Return [X, Y] of the center of cell containing provided text 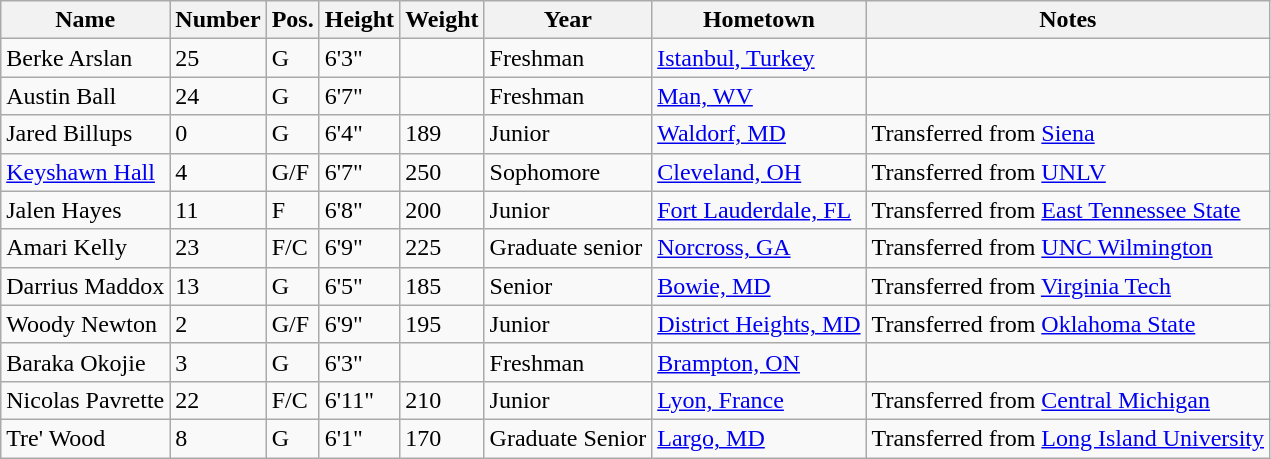
Weight [442, 20]
11 [218, 210]
Keyshawn Hall [86, 172]
2 [218, 324]
170 [442, 438]
Woody Newton [86, 324]
Senior [568, 286]
Nicolas Pavrette [86, 400]
Graduate senior [568, 248]
Darrius Maddox [86, 286]
Transferred from Oklahoma State [1068, 324]
Transferred from Long Island University [1068, 438]
0 [218, 134]
210 [442, 400]
Fort Lauderdale, FL [759, 210]
Hometown [759, 20]
Graduate Senior [568, 438]
Transferred from East Tennessee State [1068, 210]
Transferred from UNC Wilmington [1068, 248]
Transferred from Central Michigan [1068, 400]
8 [218, 438]
189 [442, 134]
Jared Billups [86, 134]
Amari Kelly [86, 248]
Istanbul, Turkey [759, 58]
6'5" [359, 286]
Year [568, 20]
225 [442, 248]
Sophomore [568, 172]
Lyon, France [759, 400]
6'1" [359, 438]
250 [442, 172]
Tre' Wood [86, 438]
22 [218, 400]
23 [218, 248]
25 [218, 58]
Notes [1068, 20]
Jalen Hayes [86, 210]
Baraka Okojie [86, 362]
Largo, MD [759, 438]
Norcross, GA [759, 248]
Name [86, 20]
24 [218, 96]
195 [442, 324]
13 [218, 286]
200 [442, 210]
Transferred from Virginia Tech [1068, 286]
6'11" [359, 400]
3 [218, 362]
6'4" [359, 134]
Waldorf, MD [759, 134]
Number [218, 20]
Height [359, 20]
Transferred from Siena [1068, 134]
Bowie, MD [759, 286]
185 [442, 286]
Man, WV [759, 96]
6'8" [359, 210]
Pos. [292, 20]
District Heights, MD [759, 324]
4 [218, 172]
Cleveland, OH [759, 172]
Austin Ball [86, 96]
Berke Arslan [86, 58]
Transferred from UNLV [1068, 172]
Brampton, ON [759, 362]
F [292, 210]
